Find where the given text appears and provide that cell's center as [X, Y] coordinate. 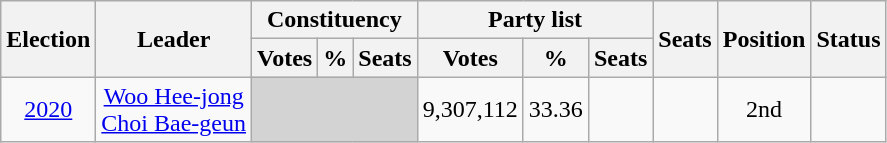
Woo Hee-jongChoi Bae-geun [174, 110]
2nd [764, 110]
Status [848, 39]
9,307,112 [470, 110]
2020 [48, 110]
Party list [535, 20]
33.36 [556, 110]
Leader [174, 39]
Position [764, 39]
Constituency [335, 20]
Election [48, 39]
